Provide the (x, y) coordinate of the cell's center where the given text is located.  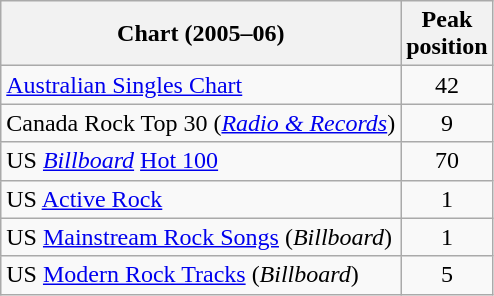
70 (447, 161)
US Billboard Hot 100 (201, 161)
5 (447, 275)
Canada Rock Top 30 (Radio & Records) (201, 123)
US Active Rock (201, 199)
US Modern Rock Tracks (Billboard) (201, 275)
42 (447, 85)
Chart (2005–06) (201, 34)
US Mainstream Rock Songs (Billboard) (201, 237)
Australian Singles Chart (201, 85)
9 (447, 123)
Peakposition (447, 34)
